Locate the cell with the specified text and output its [X, Y] center coordinate. 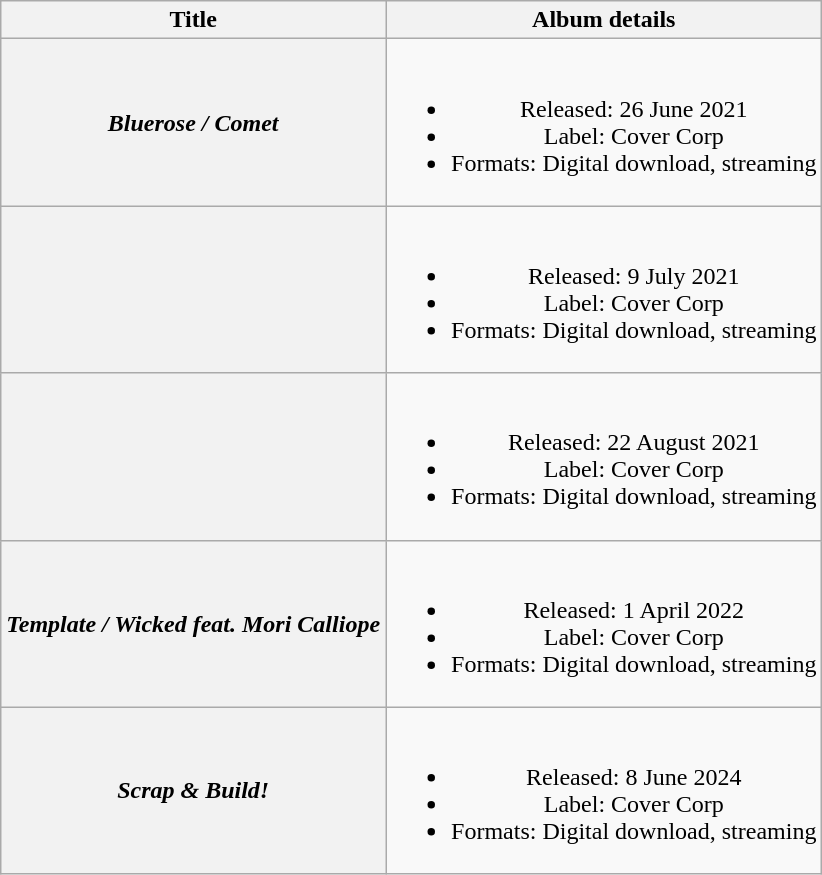
Bluerose / Comet [194, 122]
Released: 1 April 2022Label: Cover CorpFormats: Digital download, streaming [604, 624]
Released: 9 July 2021Label: Cover CorpFormats: Digital download, streaming [604, 290]
Released: 22 August 2021Label: Cover CorpFormats: Digital download, streaming [604, 456]
Album details [604, 20]
Released: 26 June 2021Label: Cover CorpFormats: Digital download, streaming [604, 122]
Template / Wicked feat. Mori Calliope [194, 624]
Released: 8 June 2024Label: Cover CorpFormats: Digital download, streaming [604, 790]
Scrap & Build! [194, 790]
Title [194, 20]
